Capture the cell that displays the provided text and extract its [x, y] central coordinate. 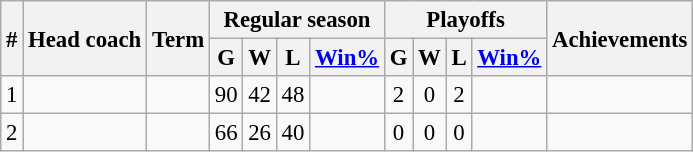
Head coach [85, 38]
66 [226, 133]
Regular season [298, 20]
Term [178, 38]
90 [226, 95]
Achievements [620, 38]
48 [292, 95]
# [12, 38]
40 [292, 133]
1 [12, 95]
42 [260, 95]
26 [260, 133]
Playoffs [465, 20]
